Provide the [x, y] coordinate of the cell's center where the given text is located.  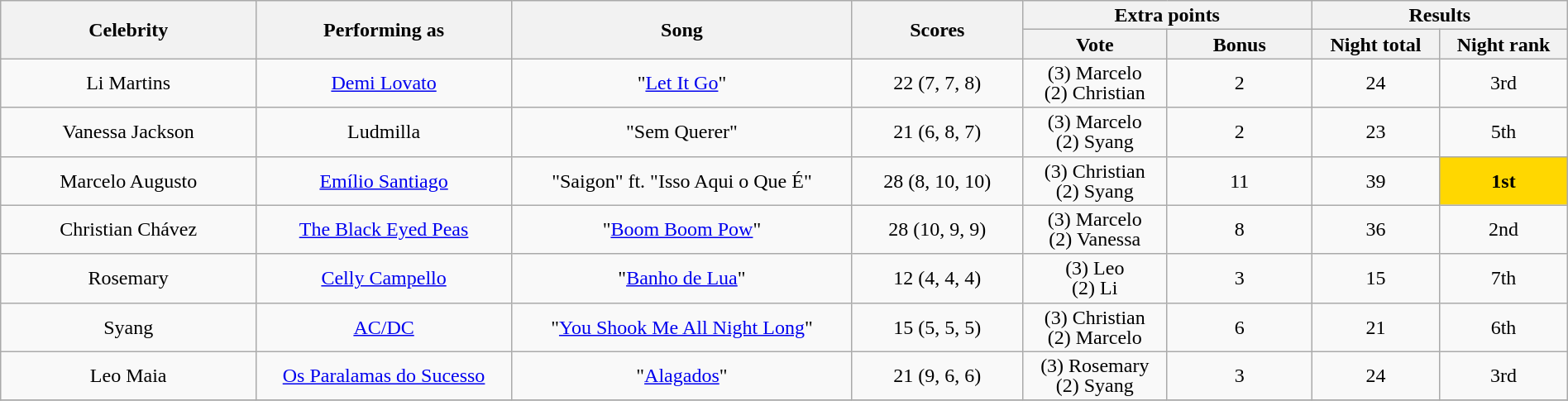
"Banho de Lua" [682, 278]
(3) Leo(2) Li [1095, 278]
(3) Marcelo(2) Christian [1095, 83]
11 [1239, 180]
"Saigon" ft. "Isso Aqui o Que É" [682, 180]
15 [1375, 278]
Vanessa Jackson [129, 132]
Rosemary [129, 278]
Os Paralamas do Sucesso [384, 375]
15 (5, 5, 5) [937, 327]
12 (4, 4, 4) [937, 278]
6th [1503, 327]
Li Martins [129, 83]
Scores [937, 30]
The Black Eyed Peas [384, 230]
2nd [1503, 230]
Emílio Santiago [384, 180]
"Let It Go" [682, 83]
8 [1239, 230]
Bonus [1239, 45]
28 (8, 10, 10) [937, 180]
(3) Christian(2) Marcelo [1095, 327]
6 [1239, 327]
(3) Marcelo(2) Syang [1095, 132]
21 (6, 8, 7) [937, 132]
Syang [129, 327]
21 (9, 6, 6) [937, 375]
"Boom Boom Pow" [682, 230]
Night rank [1503, 45]
Results [1439, 15]
"Sem Querer" [682, 132]
5th [1503, 132]
Performing as [384, 30]
39 [1375, 180]
21 [1375, 327]
Song [682, 30]
Leo Maia [129, 375]
"Alagados" [682, 375]
(3) Rosemary(2) Syang [1095, 375]
(3) Marcelo(2) Vanessa [1095, 230]
Celly Campello [384, 278]
Marcelo Augusto [129, 180]
23 [1375, 132]
28 (10, 9, 9) [937, 230]
7th [1503, 278]
Celebrity [129, 30]
Ludmilla [384, 132]
Vote [1095, 45]
36 [1375, 230]
Extra points [1167, 15]
AC/DC [384, 327]
Night total [1375, 45]
Demi Lovato [384, 83]
22 (7, 7, 8) [937, 83]
"You Shook Me All Night Long" [682, 327]
(3) Christian(2) Syang [1095, 180]
Christian Chávez [129, 230]
1st [1503, 180]
